Detect which cell encompasses the target text, then output its [x, y] center coordinate. 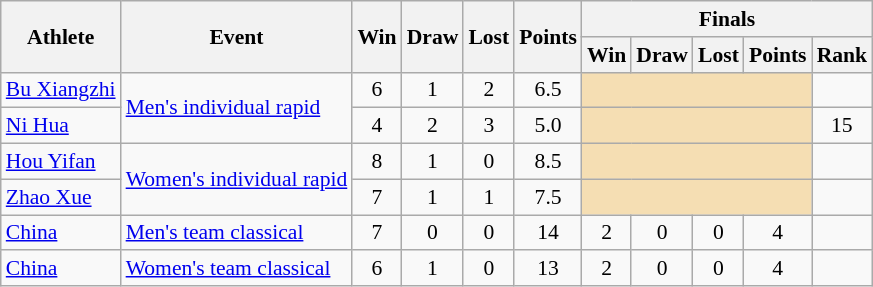
6.5 [548, 90]
Athlete [61, 36]
Finals [727, 19]
Zhao Xue [61, 197]
8.5 [548, 162]
Bu Xiangzhi [61, 90]
7.5 [548, 197]
Women's team classical [237, 269]
3 [488, 126]
Event [237, 36]
13 [548, 269]
8 [376, 162]
Ni Hua [61, 126]
Men's team classical [237, 233]
Rank [842, 55]
Hou Yifan [61, 162]
5.0 [548, 126]
15 [842, 126]
14 [548, 233]
Women's individual rapid [237, 180]
Men's individual rapid [237, 108]
